Search for the cell housing the specified text and yield its [X, Y] center coordinate. 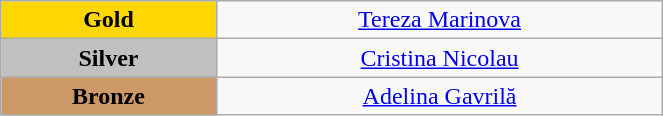
Bronze [109, 96]
Silver [109, 58]
Adelina Gavrilă [440, 96]
Gold [109, 20]
Cristina Nicolau [440, 58]
Tereza Marinova [440, 20]
